Scan for the cell matching the given text and deliver its (x, y) coordinate at center. 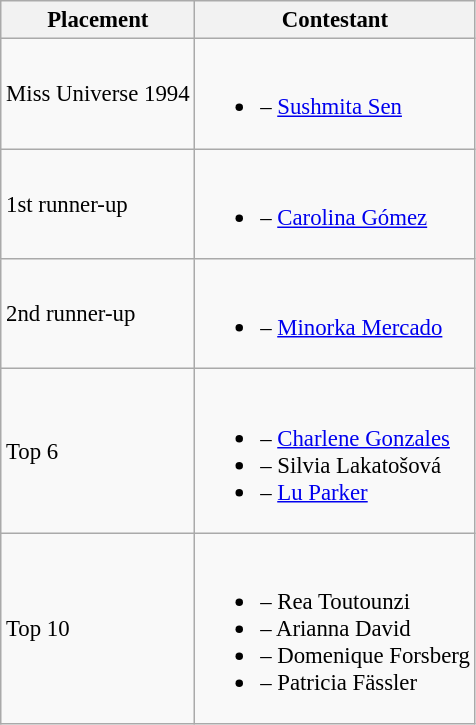
Placement (98, 20)
2nd runner-up (98, 314)
– Charlene Gonzales – Silvia Lakatošová – Lu Parker (335, 451)
– Sushmita Sen (335, 94)
Contestant (335, 20)
– Rea Toutounzi – Arianna David – Domenique Forsberg – Patricia Fässler (335, 628)
1st runner-up (98, 204)
Top 6 (98, 451)
Miss Universe 1994 (98, 94)
Top 10 (98, 628)
– Minorka Mercado (335, 314)
– Carolina Gómez (335, 204)
